Scan for the cell matching the given text and deliver its (X, Y) coordinate at center. 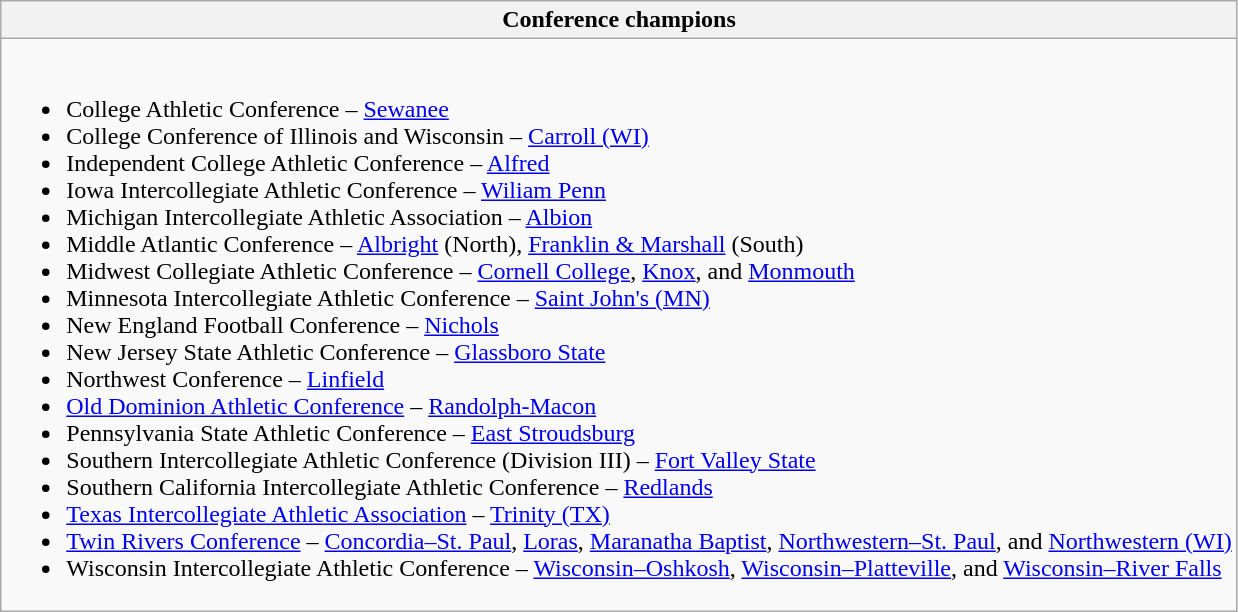
Conference champions (619, 20)
